Scan for the cell matching the given text and deliver its [X, Y] coordinate at center. 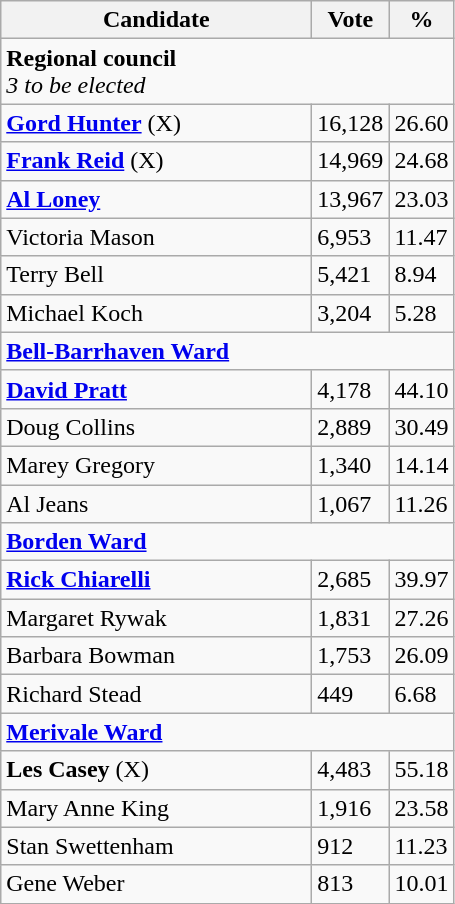
8.94 [422, 275]
1,916 [350, 808]
6,953 [350, 237]
Al Loney [156, 199]
5,421 [350, 275]
Victoria Mason [156, 237]
55.18 [422, 770]
27.26 [422, 618]
14.14 [422, 465]
Vote [350, 20]
Rick Chiarelli [156, 580]
Les Casey (X) [156, 770]
4,483 [350, 770]
449 [350, 694]
3,204 [350, 313]
23.58 [422, 808]
5.28 [422, 313]
Gene Weber [156, 884]
26.09 [422, 656]
Gord Hunter (X) [156, 123]
1,753 [350, 656]
6.68 [422, 694]
Borden Ward [228, 542]
Richard Stead [156, 694]
Terry Bell [156, 275]
912 [350, 846]
1,831 [350, 618]
Frank Reid (X) [156, 161]
Doug Collins [156, 427]
44.10 [422, 389]
11.47 [422, 237]
10.01 [422, 884]
13,967 [350, 199]
813 [350, 884]
14,969 [350, 161]
Barbara Bowman [156, 656]
16,128 [350, 123]
11.26 [422, 503]
Stan Swettenham [156, 846]
23.03 [422, 199]
Regional council 3 to be elected [228, 72]
39.97 [422, 580]
4,178 [350, 389]
2,685 [350, 580]
24.68 [422, 161]
30.49 [422, 427]
Margaret Rywak [156, 618]
Marey Gregory [156, 465]
% [422, 20]
26.60 [422, 123]
11.23 [422, 846]
1,067 [350, 503]
David Pratt [156, 389]
2,889 [350, 427]
Mary Anne King [156, 808]
Al Jeans [156, 503]
Michael Koch [156, 313]
Bell-Barrhaven Ward [228, 351]
Candidate [156, 20]
Merivale Ward [228, 732]
1,340 [350, 465]
